Return the (X, Y) coordinate for the center point of the cell that contains the specified text.  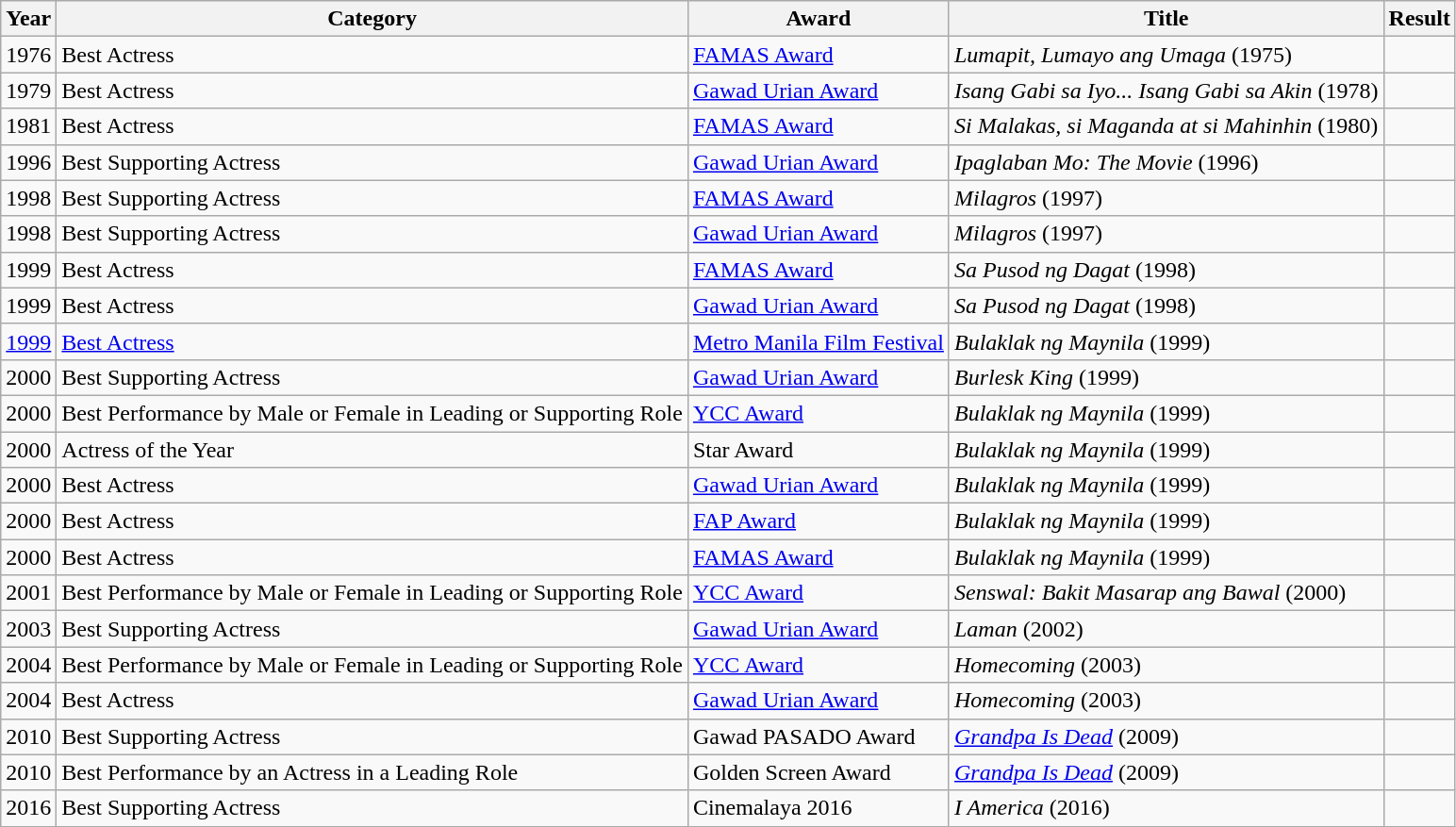
Star Award (819, 450)
Actress of the Year (372, 450)
2016 (28, 808)
Ipaglaban Mo: The Movie (1996) (1166, 162)
Metro Manila Film Festival (819, 341)
Laman (2002) (1166, 629)
1981 (28, 126)
Lumapit, Lumayo ang Umaga (1975) (1166, 55)
1979 (28, 91)
Golden Screen Award (819, 772)
Title (1166, 19)
Category (372, 19)
Isang Gabi sa Iyo... Isang Gabi sa Akin (1978) (1166, 91)
Best Performance by an Actress in a Leading Role (372, 772)
Award (819, 19)
Senswal: Bakit Masarap ang Bawal (2000) (1166, 593)
Burlesk King (1999) (1166, 377)
Gawad PASADO Award (819, 736)
2003 (28, 629)
FAP Award (819, 521)
Si Malakas, si Maganda at si Mahinhin (1980) (1166, 126)
2001 (28, 593)
Result (1419, 19)
1996 (28, 162)
I America (2016) (1166, 808)
1976 (28, 55)
Cinemalaya 2016 (819, 808)
Year (28, 19)
